Output the (X, Y) coordinate of the center of the cell containing the given text.  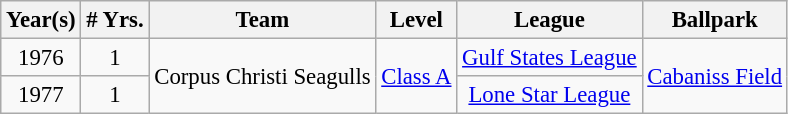
Cabaniss Field (714, 76)
1976 (41, 58)
Level (416, 20)
Corpus Christi Seagulls (262, 76)
# Yrs. (115, 20)
Class A (416, 76)
Team (262, 20)
1977 (41, 95)
Year(s) (41, 20)
Ballpark (714, 20)
Gulf States League (550, 58)
Lone Star League (550, 95)
League (550, 20)
